Find where the given text appears and provide that cell's center as (x, y) coordinate. 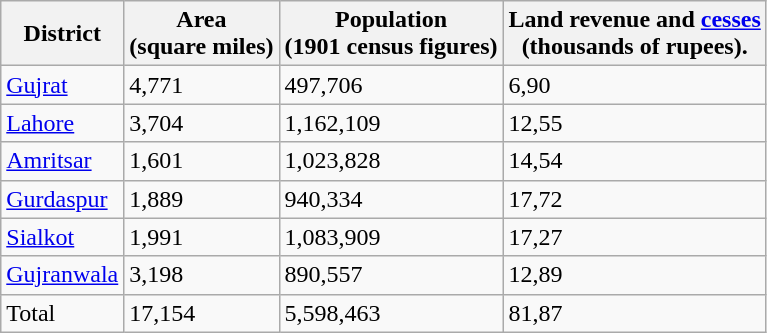
17,72 (634, 199)
12,55 (634, 123)
Area(square miles) (202, 34)
Total (62, 313)
Gurdaspur (62, 199)
1,601 (202, 161)
Sialkot (62, 237)
3,198 (202, 275)
17,154 (202, 313)
81,87 (634, 313)
5,598,463 (391, 313)
Population(1901 census figures) (391, 34)
District (62, 34)
Gujranwala (62, 275)
Land revenue and cesses(thousands of rupees). (634, 34)
Amritsar (62, 161)
14,54 (634, 161)
1,083,909 (391, 237)
17,27 (634, 237)
6,90 (634, 85)
Lahore (62, 123)
Gujrat (62, 85)
940,334 (391, 199)
12,89 (634, 275)
4,771 (202, 85)
497,706 (391, 85)
1,889 (202, 199)
3,704 (202, 123)
890,557 (391, 275)
1,991 (202, 237)
1,162,109 (391, 123)
1,023,828 (391, 161)
